Locate the cell with the specified text and output its (x, y) center coordinate. 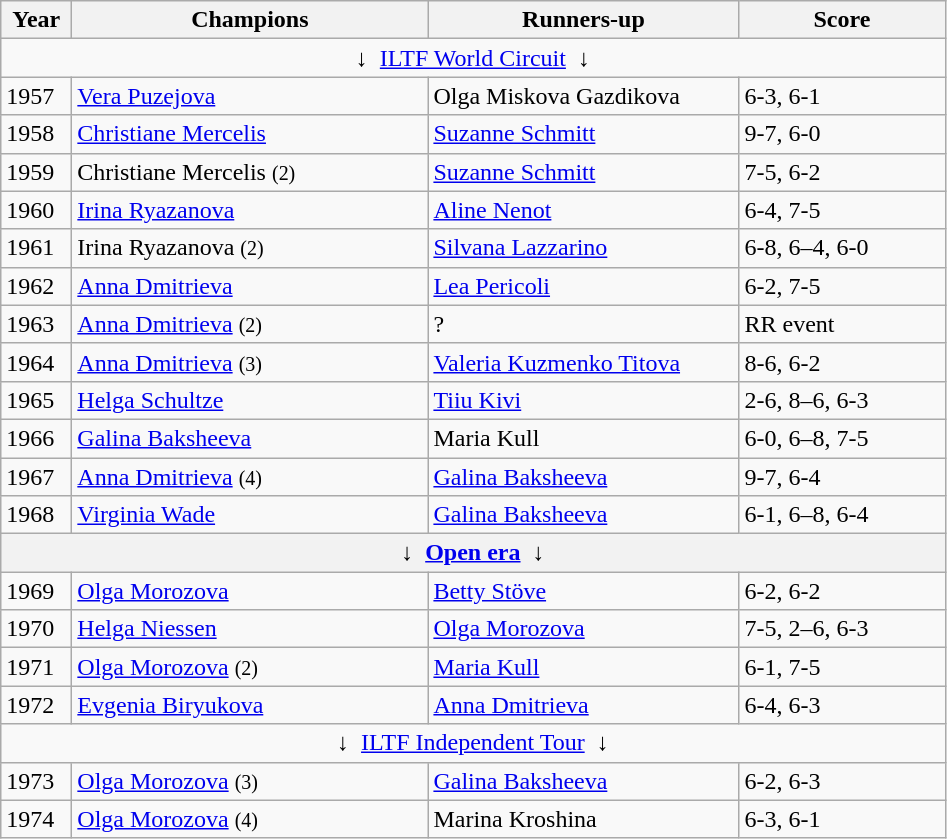
6-1, 6–8, 6-4 (842, 515)
8-6, 6-2 (842, 362)
↓ ILTF Independent Tour ↓ (473, 743)
Olga Morozova (2) (250, 667)
Year (36, 20)
↓ Open era ↓ (473, 553)
Valeria Kuzmenko Titova (584, 362)
1958 (36, 134)
9-7, 6-4 (842, 477)
1965 (36, 400)
Evgenia Biryukova (250, 705)
Tiiu Kivi (584, 400)
Olga Morozova (3) (250, 781)
Anna Dmitrieva (4) (250, 477)
Irina Ryazanova (2) (250, 248)
Vera Puzejova (250, 96)
1969 (36, 591)
1964 (36, 362)
Christiane Mercelis (250, 134)
1967 (36, 477)
Marina Kroshina (584, 819)
6-4, 7-5 (842, 210)
6-4, 6-3 (842, 705)
Olga Miskova Gazdikova (584, 96)
6-2, 6-2 (842, 591)
Lea Pericoli (584, 286)
6-8, 6–4, 6-0 (842, 248)
Helga Schultze (250, 400)
1971 (36, 667)
1959 (36, 172)
7-5, 2–6, 6-3 (842, 629)
Christiane Mercelis (2) (250, 172)
7-5, 6-2 (842, 172)
RR event (842, 324)
1974 (36, 819)
6-2, 6-3 (842, 781)
6-0, 6–8, 7-5 (842, 438)
Score (842, 20)
1966 (36, 438)
1970 (36, 629)
Aline Nenot (584, 210)
Anna Dmitrieva (2) (250, 324)
Olga Morozova (4) (250, 819)
1968 (36, 515)
1960 (36, 210)
9-7, 6-0 (842, 134)
Betty Stöve (584, 591)
1962 (36, 286)
1972 (36, 705)
Silvana Lazzarino (584, 248)
Helga Niessen (250, 629)
↓ ILTF World Circuit ↓ (473, 58)
Anna Dmitrieva (3) (250, 362)
6-2, 7-5 (842, 286)
Runners-up (584, 20)
1957 (36, 96)
1961 (36, 248)
Irina Ryazanova (250, 210)
2-6, 8–6, 6-3 (842, 400)
? (584, 324)
1963 (36, 324)
Virginia Wade (250, 515)
6-1, 7-5 (842, 667)
1973 (36, 781)
Champions (250, 20)
